Return the (X, Y) coordinate for the center point of the cell that contains the specified text.  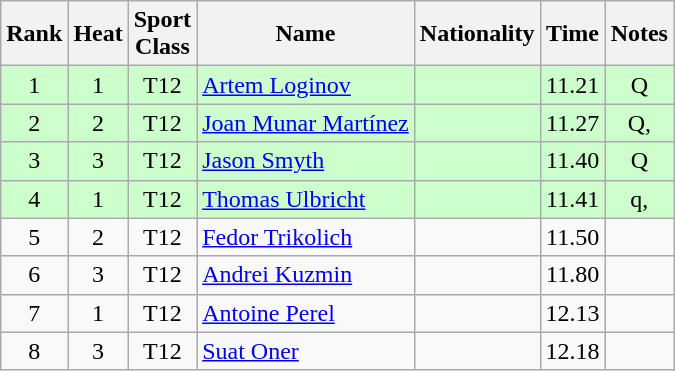
Artem Loginov (306, 85)
Heat (98, 34)
q, (639, 199)
12.18 (572, 351)
Nationality (477, 34)
Notes (639, 34)
Fedor Trikolich (306, 237)
Rank (34, 34)
Q, (639, 123)
7 (34, 313)
8 (34, 351)
Joan Munar Martínez (306, 123)
5 (34, 237)
11.27 (572, 123)
11.80 (572, 275)
Andrei Kuzmin (306, 275)
SportClass (162, 34)
Jason Smyth (306, 161)
11.21 (572, 85)
12.13 (572, 313)
Thomas Ulbricht (306, 199)
Time (572, 34)
11.41 (572, 199)
Suat Oner (306, 351)
6 (34, 275)
4 (34, 199)
Antoine Perel (306, 313)
11.50 (572, 237)
11.40 (572, 161)
Name (306, 34)
